Output the [x, y] coordinate of the center of the cell containing the given text.  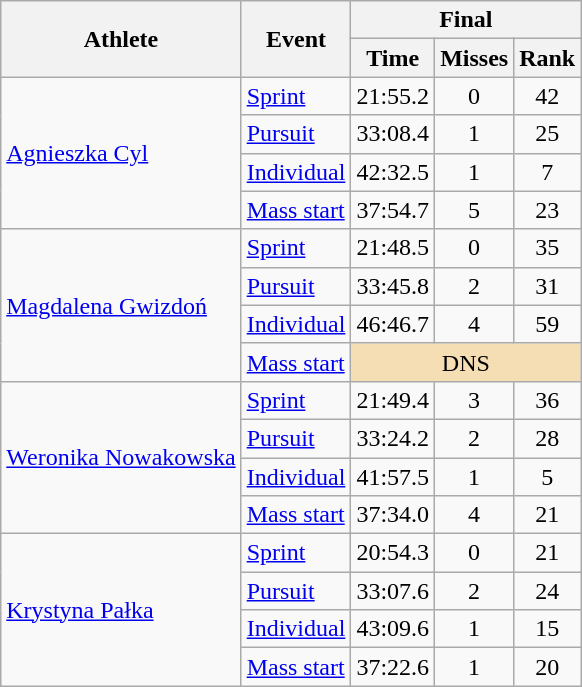
Misses [474, 58]
7 [548, 172]
Rank [548, 58]
35 [548, 248]
42:32.5 [393, 172]
46:46.7 [393, 324]
Event [296, 39]
21:55.2 [393, 96]
33:45.8 [393, 286]
Krystyna Pałka [121, 610]
DNS [466, 362]
20:54.3 [393, 553]
28 [548, 438]
Weronika Nowakowska [121, 457]
31 [548, 286]
Magdalena Gwizdoń [121, 305]
37:54.7 [393, 210]
41:57.5 [393, 477]
23 [548, 210]
3 [474, 400]
Final [466, 20]
37:34.0 [393, 515]
33:07.6 [393, 591]
15 [548, 629]
43:09.6 [393, 629]
21:48.5 [393, 248]
37:22.6 [393, 667]
20 [548, 667]
36 [548, 400]
42 [548, 96]
21:49.4 [393, 400]
25 [548, 134]
24 [548, 591]
33:24.2 [393, 438]
Agnieszka Cyl [121, 153]
33:08.4 [393, 134]
Athlete [121, 39]
Time [393, 58]
59 [548, 324]
